Provide the (X, Y) coordinate of the cell's center where the given text is located.  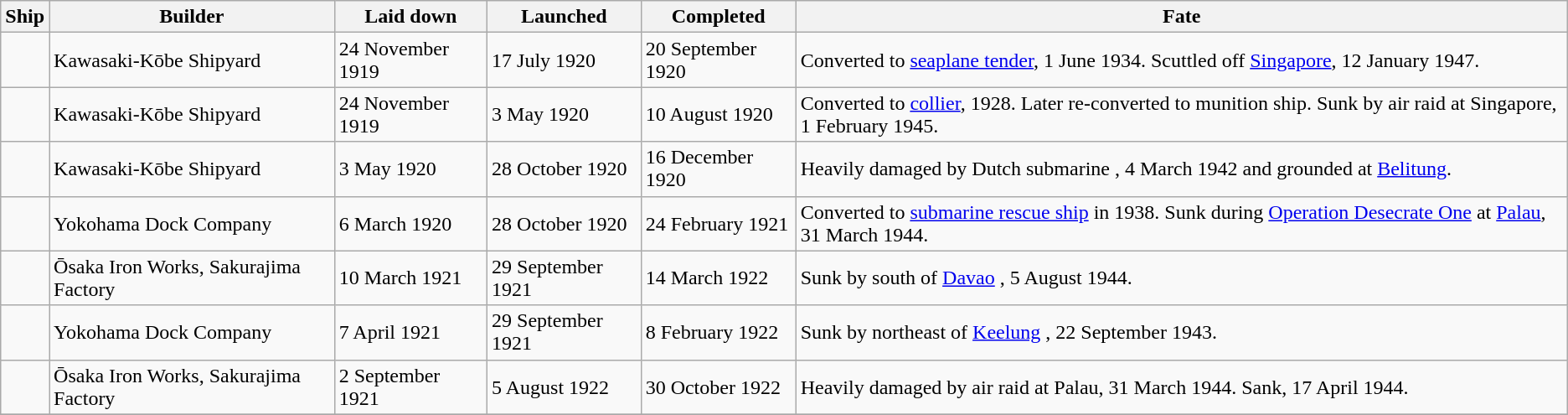
Converted to seaplane tender, 1 June 1934. Scuttled off Singapore, 12 January 1947. (1181, 60)
14 March 1922 (719, 278)
Launched (565, 17)
8 February 1922 (719, 332)
Heavily damaged by air raid at Palau, 31 March 1944. Sank, 17 April 1944. (1181, 387)
30 October 1922 (719, 387)
Sunk by northeast of Keelung , 22 September 1943. (1181, 332)
Converted to collier, 1928. Later re-converted to munition ship. Sunk by air raid at Singapore, 1 February 1945. (1181, 114)
Laid down (410, 17)
Sunk by south of Davao , 5 August 1944. (1181, 278)
10 August 1920 (719, 114)
17 July 1920 (565, 60)
2 September 1921 (410, 387)
5 August 1922 (565, 387)
24 February 1921 (719, 223)
16 December 1920 (719, 169)
Fate (1181, 17)
6 March 1920 (410, 223)
Builder (193, 17)
Completed (719, 17)
Ship (25, 17)
Heavily damaged by Dutch submarine , 4 March 1942 and grounded at Belitung. (1181, 169)
Converted to submarine rescue ship in 1938. Sunk during Operation Desecrate One at Palau, 31 March 1944. (1181, 223)
20 September 1920 (719, 60)
10 March 1921 (410, 278)
7 April 1921 (410, 332)
